Identify which cell holds the provided text, then report its [X, Y] central coordinate. 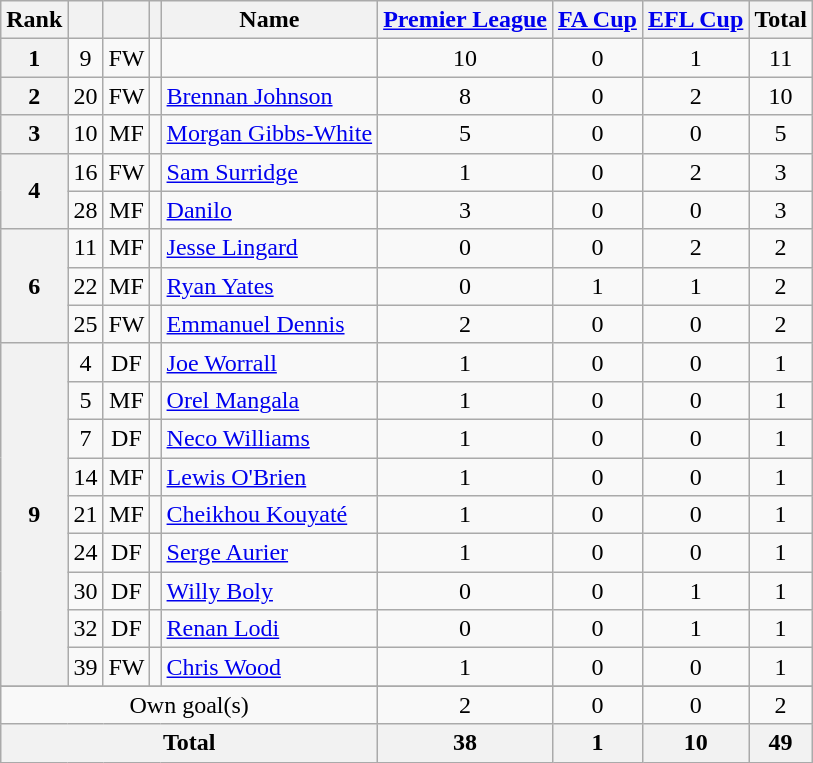
25 [86, 324]
EFL Cup [695, 20]
Emmanuel Dennis [270, 324]
Serge Aurier [270, 553]
Joe Worrall [270, 362]
21 [86, 515]
Danilo [270, 210]
20 [86, 96]
38 [466, 743]
FA Cup [597, 20]
8 [466, 96]
Lewis O'Brien [270, 477]
Rank [34, 20]
39 [86, 667]
16 [86, 172]
Own goal(s) [190, 705]
14 [86, 477]
Neco Williams [270, 438]
Name [270, 20]
6 [34, 286]
32 [86, 629]
Chris Wood [270, 667]
7 [86, 438]
Renan Lodi [270, 629]
Brennan Johnson [270, 96]
Orel Mangala [270, 400]
Morgan Gibbs-White [270, 134]
30 [86, 591]
Willy Boly [270, 591]
Premier League [466, 20]
Sam Surridge [270, 172]
49 [781, 743]
22 [86, 286]
24 [86, 553]
28 [86, 210]
Ryan Yates [270, 286]
Cheikhou Kouyaté [270, 515]
Jesse Lingard [270, 248]
